Pinpoint the cell where the given text exists, returning its (x, y) midpoint coordinate. 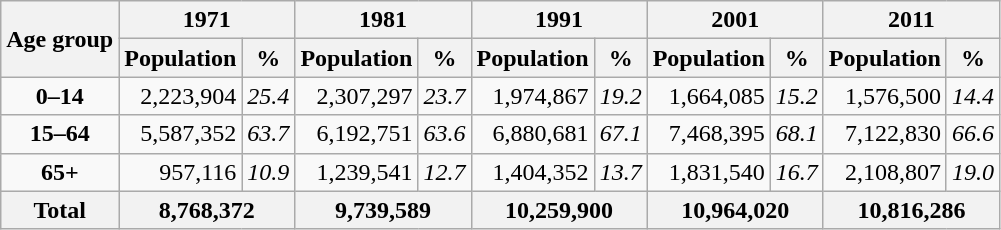
8,768,372 (207, 210)
1,404,352 (532, 172)
16.7 (796, 172)
1991 (559, 20)
63.6 (444, 134)
15.2 (796, 96)
1,664,085 (708, 96)
7,122,830 (884, 134)
1,831,540 (708, 172)
2,223,904 (180, 96)
10.9 (268, 172)
9,739,589 (383, 210)
2,108,807 (884, 172)
957,116 (180, 172)
5,587,352 (180, 134)
19.0 (972, 172)
0–14 (60, 96)
2001 (735, 20)
10,964,020 (735, 210)
25.4 (268, 96)
67.1 (620, 134)
10,259,900 (559, 210)
7,468,395 (708, 134)
Age group (60, 39)
14.4 (972, 96)
66.6 (972, 134)
13.7 (620, 172)
Total (60, 210)
6,192,751 (356, 134)
1,576,500 (884, 96)
12.7 (444, 172)
68.1 (796, 134)
23.7 (444, 96)
1971 (207, 20)
63.7 (268, 134)
15–64 (60, 134)
2011 (911, 20)
65+ (60, 172)
1,974,867 (532, 96)
1981 (383, 20)
1,239,541 (356, 172)
10,816,286 (911, 210)
19.2 (620, 96)
6,880,681 (532, 134)
2,307,297 (356, 96)
